For the text-containing cell, return its midpoint in (x, y) coordinate format. 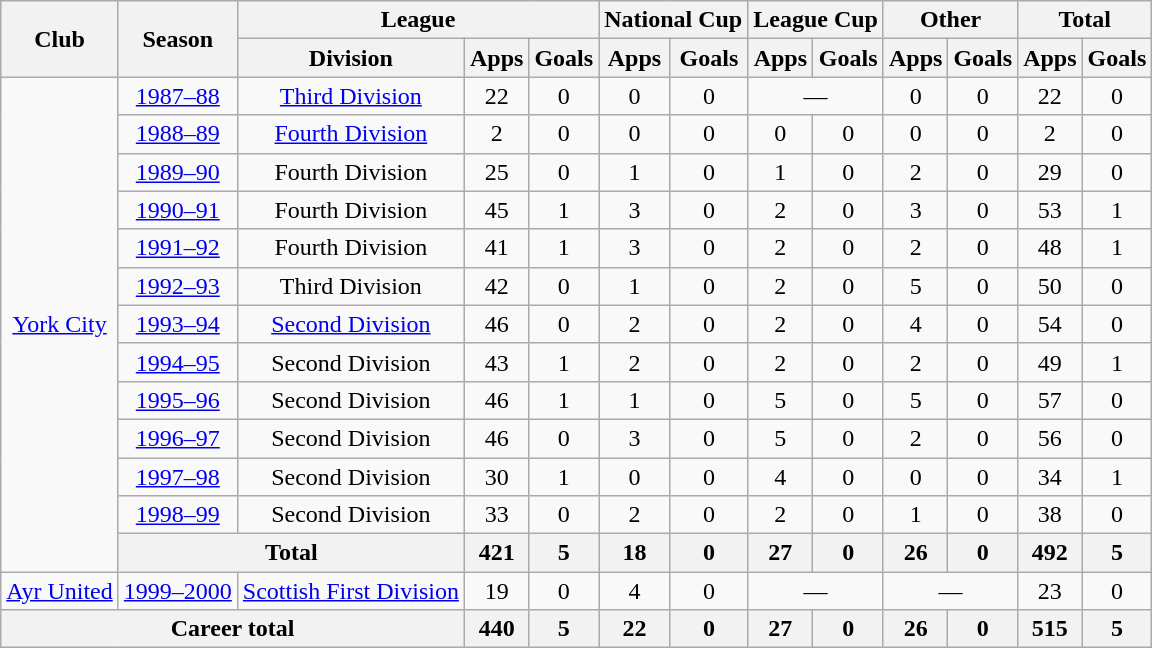
38 (1050, 515)
1995–96 (178, 400)
515 (1050, 629)
23 (1050, 591)
York City (60, 324)
56 (1050, 438)
421 (496, 553)
Division (350, 58)
34 (1050, 477)
43 (496, 362)
1990–91 (178, 210)
League Cup (816, 20)
1999–2000 (178, 591)
Other (950, 20)
1998–99 (178, 515)
1996–97 (178, 438)
440 (496, 629)
1993–94 (178, 324)
25 (496, 172)
50 (1050, 286)
19 (496, 591)
48 (1050, 248)
42 (496, 286)
492 (1050, 553)
49 (1050, 362)
1989–90 (178, 172)
29 (1050, 172)
League (418, 20)
1991–92 (178, 248)
1997–98 (178, 477)
1992–93 (178, 286)
54 (1050, 324)
30 (496, 477)
57 (1050, 400)
National Cup (674, 20)
18 (635, 553)
45 (496, 210)
1988–89 (178, 134)
Scottish First Division (350, 591)
1994–95 (178, 362)
Career total (233, 629)
53 (1050, 210)
1987–88 (178, 96)
Season (178, 39)
41 (496, 248)
33 (496, 515)
Club (60, 39)
Ayr United (60, 591)
